Pinpoint the cell where the given text exists, returning its (x, y) midpoint coordinate. 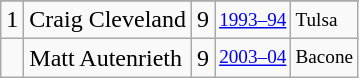
Matt Autenrieth (108, 58)
1993–94 (253, 20)
Tulsa (324, 20)
2003–04 (253, 58)
1 (12, 20)
Bacone (324, 58)
Craig Cleveland (108, 20)
